Pinpoint the cell where the given text exists, returning its [x, y] midpoint coordinate. 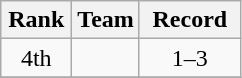
Record [190, 20]
4th [36, 58]
1–3 [190, 58]
Team [106, 20]
Rank [36, 20]
